From the cell containing the given text, extract its center point as (x, y) coordinate. 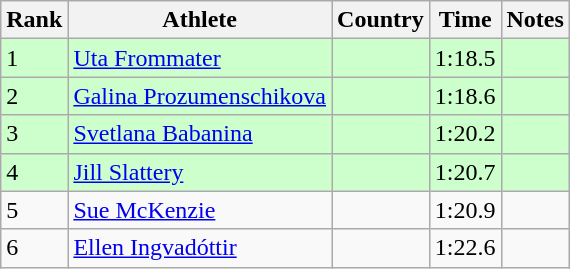
1:22.6 (465, 248)
1:20.9 (465, 210)
Country (381, 20)
Rank (34, 20)
3 (34, 134)
1:18.6 (465, 96)
Time (465, 20)
1:18.5 (465, 58)
6 (34, 248)
1 (34, 58)
Galina Prozumenschikova (200, 96)
Ellen Ingvadóttir (200, 248)
Athlete (200, 20)
Sue McKenzie (200, 210)
Svetlana Babanina (200, 134)
2 (34, 96)
Jill Slattery (200, 172)
1:20.7 (465, 172)
1:20.2 (465, 134)
5 (34, 210)
Notes (535, 20)
Uta Frommater (200, 58)
4 (34, 172)
